Extract the (x, y) coordinate from the center of the cell holding the provided text.  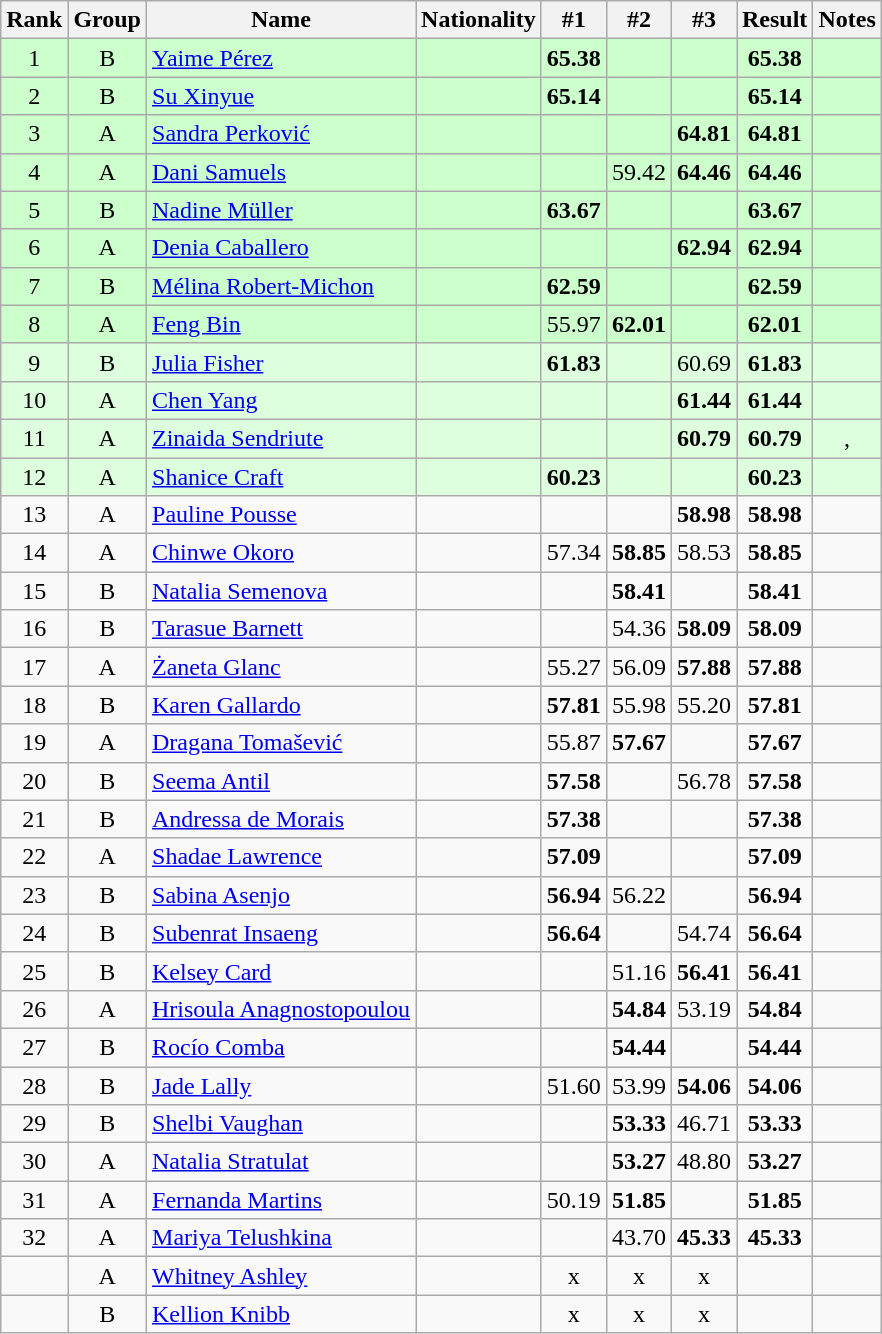
Dani Samuels (282, 172)
Jade Lally (282, 1085)
9 (34, 362)
8 (34, 324)
Natalia Stratulat (282, 1162)
Notes (847, 20)
55.20 (704, 705)
57.34 (574, 553)
56.09 (638, 667)
Fernanda Martins (282, 1200)
55.27 (574, 667)
Rank (34, 20)
17 (34, 667)
Zinaida Sendriute (282, 438)
Seema Antil (282, 781)
16 (34, 629)
53.19 (704, 1009)
Su Xinyue (282, 96)
55.97 (574, 324)
50.19 (574, 1200)
60.69 (704, 362)
22 (34, 857)
Andressa de Morais (282, 819)
54.74 (704, 933)
23 (34, 895)
59.42 (638, 172)
58.53 (704, 553)
55.98 (638, 705)
Chinwe Okoro (282, 553)
56.78 (704, 781)
Chen Yang (282, 400)
Nadine Müller (282, 210)
29 (34, 1124)
Kelsey Card (282, 971)
2 (34, 96)
30 (34, 1162)
Mariya Telushkina (282, 1238)
Denia Caballero (282, 248)
Hrisoula Anagnostopoulou (282, 1009)
Shelbi Vaughan (282, 1124)
Result (774, 20)
31 (34, 1200)
Julia Fisher (282, 362)
Tarasue Barnett (282, 629)
11 (34, 438)
54.36 (638, 629)
25 (34, 971)
#1 (574, 20)
Żaneta Glanc (282, 667)
7 (34, 286)
5 (34, 210)
10 (34, 400)
Sandra Perković (282, 134)
19 (34, 743)
Name (282, 20)
Dragana Tomašević (282, 743)
3 (34, 134)
43.70 (638, 1238)
28 (34, 1085)
13 (34, 515)
12 (34, 477)
32 (34, 1238)
20 (34, 781)
4 (34, 172)
26 (34, 1009)
Nationality (479, 20)
#2 (638, 20)
27 (34, 1047)
21 (34, 819)
, (847, 438)
Natalia Semenova (282, 591)
51.60 (574, 1085)
15 (34, 591)
Group (108, 20)
Yaime Pérez (282, 58)
6 (34, 248)
56.22 (638, 895)
24 (34, 933)
53.99 (638, 1085)
55.87 (574, 743)
#3 (704, 20)
Karen Gallardo (282, 705)
Whitney Ashley (282, 1276)
Shadae Lawrence (282, 857)
Feng Bin (282, 324)
Sabina Asenjo (282, 895)
Shanice Craft (282, 477)
Pauline Pousse (282, 515)
Rocío Comba (282, 1047)
48.80 (704, 1162)
51.16 (638, 971)
Subenrat Insaeng (282, 933)
Mélina Robert-Michon (282, 286)
46.71 (704, 1124)
18 (34, 705)
14 (34, 553)
Kellion Knibb (282, 1314)
1 (34, 58)
